Output the (X, Y) coordinate of the center of the cell containing the given text.  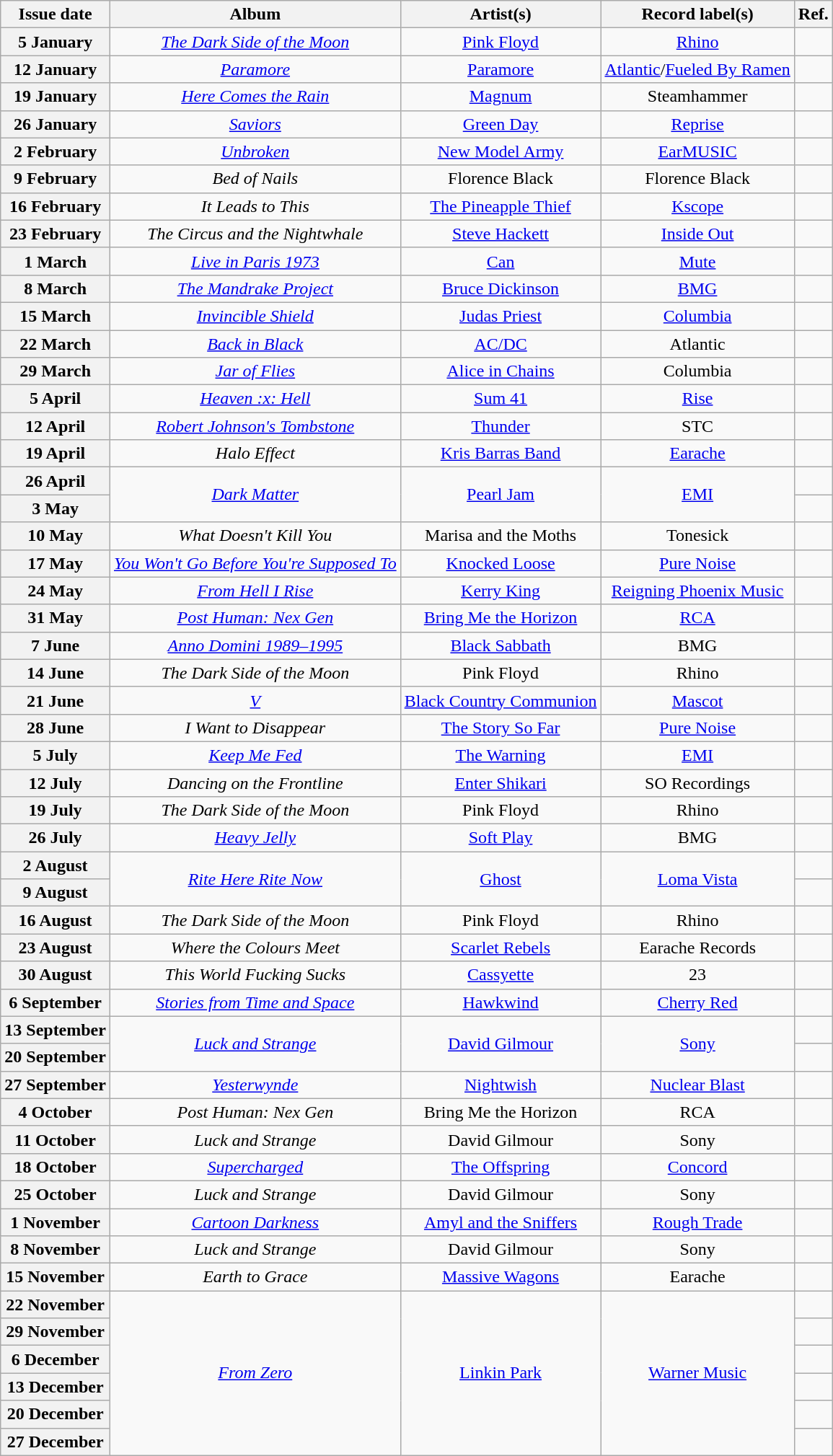
Reigning Phoenix Music (697, 591)
2 February (56, 151)
26 July (56, 838)
5 January (56, 42)
Jar of Flies (255, 371)
Warner Music (697, 1373)
Bed of Nails (255, 179)
Black Sabbath (501, 645)
16 August (56, 920)
Live in Paris 1973 (255, 261)
Kscope (697, 206)
1 November (56, 1222)
Tonesick (697, 536)
Rise (697, 399)
It Leads to This (255, 206)
Artist(s) (501, 14)
29 March (56, 371)
Green Day (501, 124)
21 June (56, 700)
Unbroken (255, 151)
Halo Effect (255, 454)
What Doesn't Kill You (255, 536)
From Hell I Rise (255, 591)
Yesterwynde (255, 1085)
The Mandrake Project (255, 288)
12 January (56, 69)
Anno Domini 1989–1995 (255, 645)
The Pineapple Thief (501, 206)
Marisa and the Moths (501, 536)
Pearl Jam (501, 495)
Album (255, 14)
This World Fucking Sucks (255, 975)
26 January (56, 124)
AC/DC (501, 344)
Earache Records (697, 948)
20 December (56, 1414)
Rough Trade (697, 1222)
Knocked Loose (501, 563)
Heavy Jelly (255, 838)
23 February (56, 234)
Soft Play (501, 838)
Concord (697, 1167)
Massive Wagons (501, 1277)
4 October (56, 1112)
Can (501, 261)
Dark Matter (255, 495)
Here Comes the Rain (255, 97)
Issue date (56, 14)
Black Country Communion (501, 700)
18 October (56, 1167)
Mute (697, 261)
Rite Here Rite Now (255, 879)
6 September (56, 1002)
Atlantic/Fueled By Ramen (697, 69)
Reprise (697, 124)
Bruce Dickinson (501, 288)
9 August (56, 893)
13 September (56, 1030)
Ghost (501, 879)
15 March (56, 316)
SO Recordings (697, 782)
Supercharged (255, 1167)
Cartoon Darkness (255, 1222)
Atlantic (697, 344)
30 August (56, 975)
Heaven :x: Hell (255, 399)
17 May (56, 563)
Kerry King (501, 591)
3 May (56, 508)
Earth to Grace (255, 1277)
28 June (56, 728)
Judas Priest (501, 316)
12 April (56, 426)
14 June (56, 673)
Hawkwind (501, 1002)
Robert Johnson's Tombstone (255, 426)
Cassyette (501, 975)
Steve Hackett (501, 234)
Cherry Red (697, 1002)
V (255, 700)
Saviors (255, 124)
22 March (56, 344)
11 October (56, 1139)
Magnum (501, 97)
Inside Out (697, 234)
Sum 41 (501, 399)
6 December (56, 1359)
9 February (56, 179)
19 January (56, 97)
Mascot (697, 700)
20 September (56, 1057)
Alice in Chains (501, 371)
Invincible Shield (255, 316)
27 September (56, 1085)
29 November (56, 1332)
Record label(s) (697, 14)
26 April (56, 481)
19 July (56, 811)
Back in Black (255, 344)
23 (697, 975)
New Model Army (501, 151)
Nightwish (501, 1085)
8 November (56, 1250)
31 May (56, 618)
Thunder (501, 426)
24 May (56, 591)
12 July (56, 782)
The Circus and the Nightwhale (255, 234)
Amyl and the Sniffers (501, 1222)
5 April (56, 399)
Loma Vista (697, 879)
Stories from Time and Space (255, 1002)
5 July (56, 755)
19 April (56, 454)
23 August (56, 948)
1 March (56, 261)
The Warning (501, 755)
The Story So Far (501, 728)
Keep Me Fed (255, 755)
7 June (56, 645)
10 May (56, 536)
Where the Colours Meet (255, 948)
15 November (56, 1277)
Steamhammer (697, 97)
16 February (56, 206)
The Offspring (501, 1167)
8 March (56, 288)
22 November (56, 1305)
2 August (56, 865)
Enter Shikari (501, 782)
STC (697, 426)
27 December (56, 1442)
I Want to Disappear (255, 728)
Scarlet Rebels (501, 948)
Kris Barras Band (501, 454)
25 October (56, 1194)
Nuclear Blast (697, 1085)
EarMUSIC (697, 151)
Linkin Park (501, 1373)
You Won't Go Before You're Supposed To (255, 563)
From Zero (255, 1373)
13 December (56, 1387)
Ref. (814, 14)
Dancing on the Frontline (255, 782)
